Find where the given text appears and provide that cell's center as [x, y] coordinate. 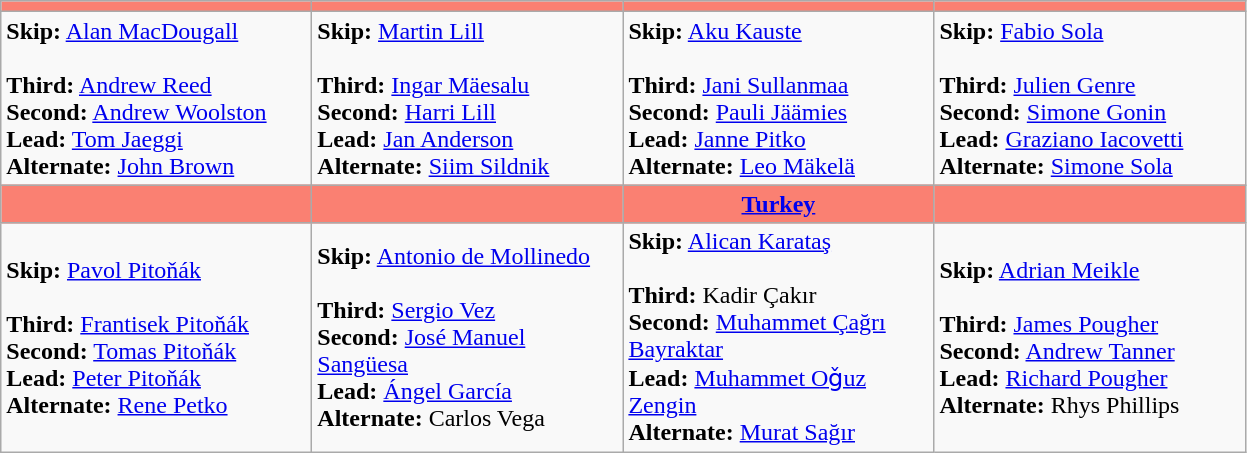
Skip: Alan MacDougallThird: Andrew Reed Second: Andrew Woolston Lead: Tom Jaeggi Alternate: John Brown [156, 98]
Skip: Fabio SolaThird: Julien Genre Second: Simone Gonin Lead: Graziano Iacovetti Alternate: Simone Sola [1090, 98]
Skip: Adrian MeikleThird: James Pougher Second: Andrew Tanner Lead: Richard Pougher Alternate: Rhys Phillips [1090, 338]
Skip: Martin LillThird: Ingar Mäesalu Second: Harri Lill Lead: Jan Anderson Alternate: Siim Sildnik [468, 98]
Skip: Alican KarataşThird: Kadir Çakır Second: Muhammet Çağrı Bayraktar Lead: Muhammet Oǧuz Zengin Alternate: Murat Sağır [778, 338]
Skip: Pavol PitoňákThird: Frantisek Pitoňák Second: Tomas Pitoňák Lead: Peter Pitoňák Alternate: Rene Petko [156, 338]
Turkey [778, 204]
Skip: Antonio de MollinedoThird: Sergio Vez Second: José Manuel Sangüesa Lead: Ángel García Alternate: Carlos Vega [468, 338]
Skip: Aku KausteThird: Jani Sullanmaa Second: Pauli Jäämies Lead: Janne Pitko Alternate: Leo Mäkelä [778, 98]
